Locate the cell with the specified text and output its (x, y) center coordinate. 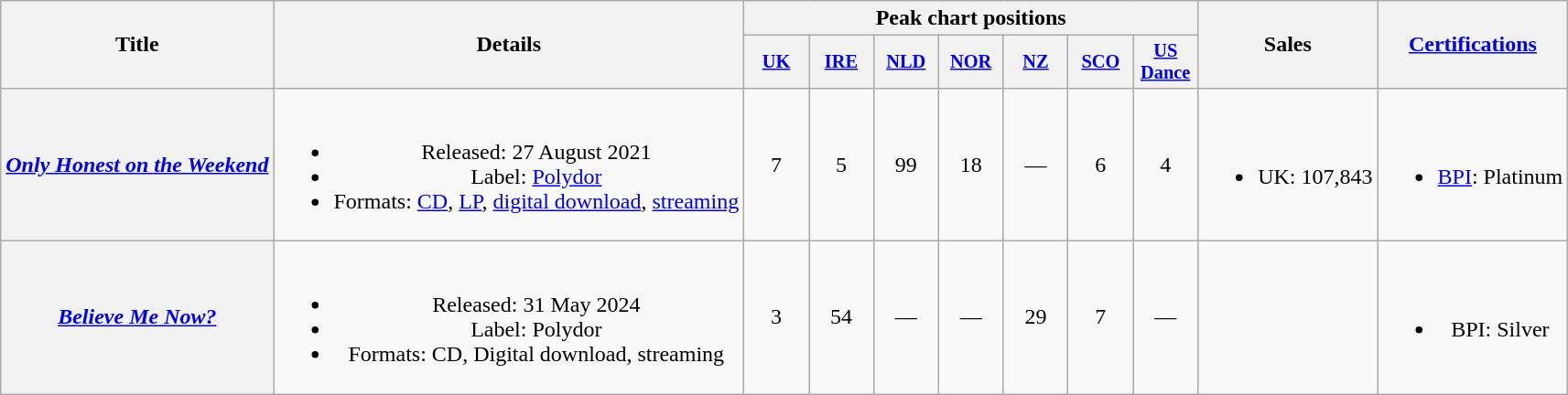
USDance (1166, 62)
Believe Me Now? (137, 318)
18 (970, 165)
99 (906, 165)
IRE (842, 62)
Released: 27 August 2021Label: PolydorFormats: CD, LP, digital download, streaming (509, 165)
5 (842, 165)
3 (776, 318)
Sales (1288, 45)
NOR (970, 62)
NLD (906, 62)
BPI: Platinum (1473, 165)
Peak chart positions (971, 18)
4 (1166, 165)
29 (1036, 318)
Released: 31 May 2024Label: PolydorFormats: CD, Digital download, streaming (509, 318)
6 (1100, 165)
NZ (1036, 62)
BPI: Silver (1473, 318)
54 (842, 318)
Title (137, 45)
Certifications (1473, 45)
UK: 107,843 (1288, 165)
SCO (1100, 62)
Only Honest on the Weekend (137, 165)
Details (509, 45)
UK (776, 62)
